Return (X, Y) of the center of cell containing provided text 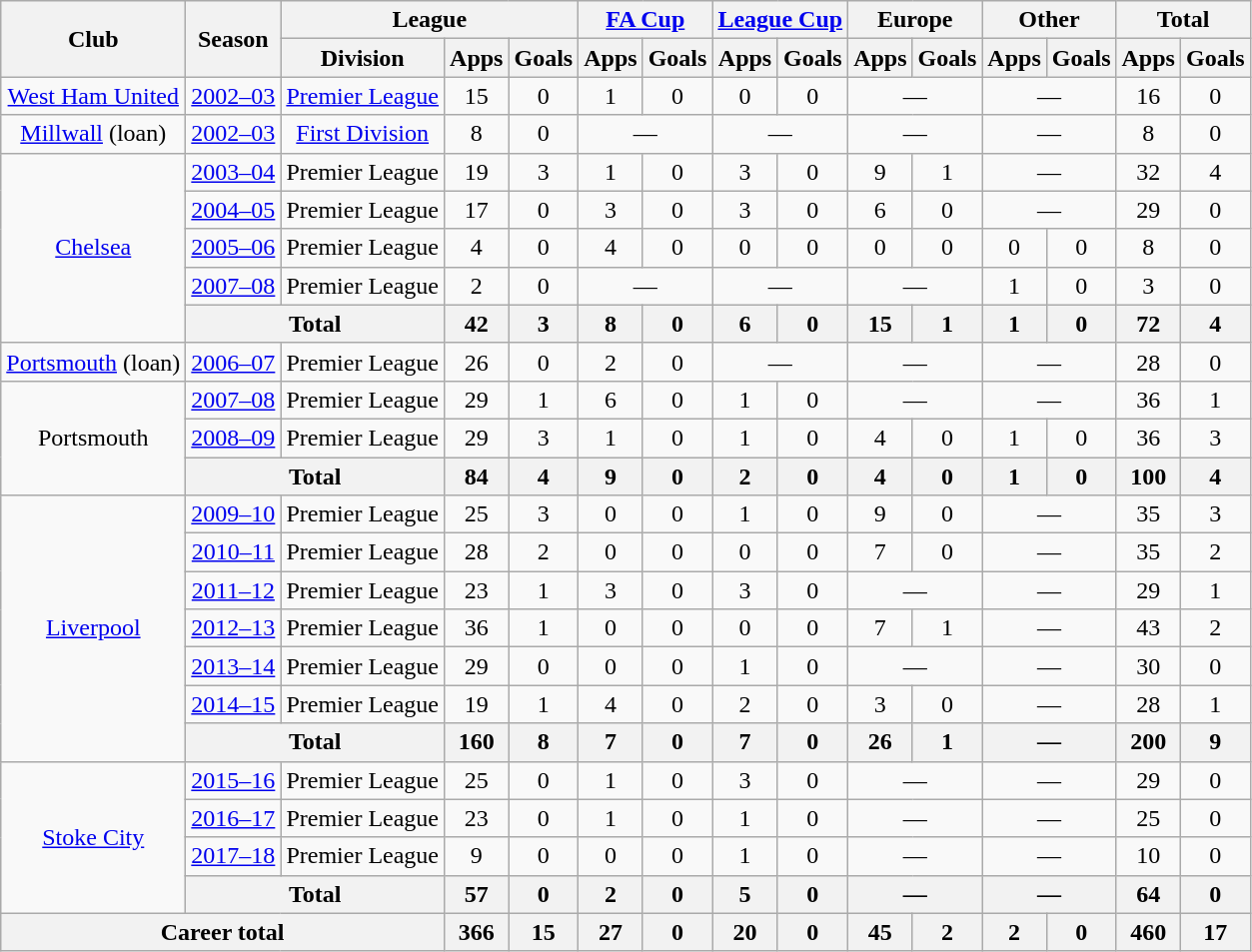
Portsmouth (94, 438)
2004–05 (234, 210)
Club (94, 39)
Chelsea (94, 248)
2003–04 (234, 172)
45 (880, 932)
Career total (223, 932)
Season (234, 39)
366 (477, 932)
2005–06 (234, 248)
20 (745, 932)
72 (1148, 324)
64 (1148, 894)
2012–13 (234, 628)
27 (611, 932)
Division (363, 58)
Stoke City (94, 837)
30 (1148, 666)
2009–10 (234, 514)
2016–17 (234, 818)
200 (1148, 742)
Portsmouth (loan) (94, 362)
84 (477, 476)
43 (1148, 628)
Other (1049, 20)
West Ham United (94, 96)
100 (1148, 476)
Liverpool (94, 628)
160 (477, 742)
FA Cup (645, 20)
32 (1148, 172)
42 (477, 324)
10 (1148, 856)
2014–15 (234, 704)
2011–12 (234, 590)
First Division (363, 134)
2006–07 (234, 362)
League Cup (780, 20)
2013–14 (234, 666)
460 (1148, 932)
2017–18 (234, 856)
2010–11 (234, 552)
Millwall (loan) (94, 134)
2008–09 (234, 438)
5 (745, 894)
16 (1148, 96)
Europe (915, 20)
2015–16 (234, 780)
League (430, 20)
57 (477, 894)
